Provide the (x, y) coordinate of the cell's center where the given text is located.  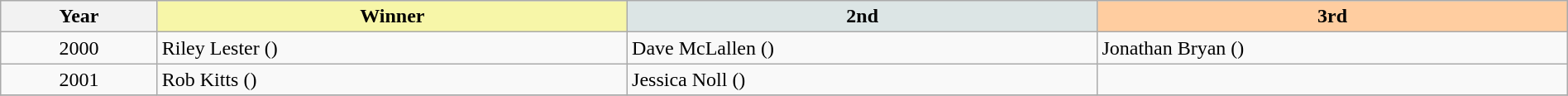
Rob Kitts () (392, 79)
Jessica Noll () (863, 79)
3rd (1332, 17)
2001 (79, 79)
Dave McLallen () (863, 48)
Jonathan Bryan () (1332, 48)
Year (79, 17)
Riley Lester () (392, 48)
2000 (79, 48)
Winner (392, 17)
2nd (863, 17)
